From the cell containing the given text, extract its center point as [x, y] coordinate. 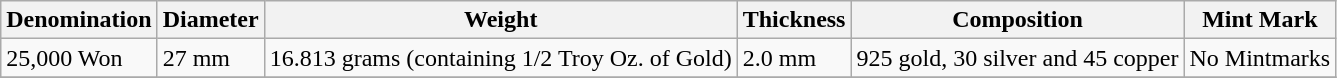
Denomination [79, 20]
Mint Mark [1260, 20]
25,000 Won [79, 58]
No Mintmarks [1260, 58]
Thickness [794, 20]
2.0 mm [794, 58]
Composition [1018, 20]
27 mm [210, 58]
Diameter [210, 20]
Weight [500, 20]
16.813 grams (containing 1/2 Troy Oz. of Gold) [500, 58]
925 gold, 30 silver and 45 copper [1018, 58]
